Return (x, y) of the center of cell containing provided text 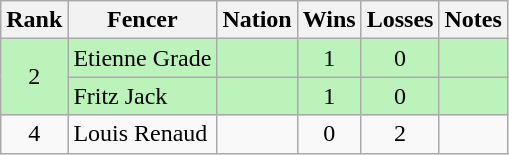
Fencer (142, 20)
Nation (257, 20)
4 (34, 134)
Rank (34, 20)
Louis Renaud (142, 134)
Fritz Jack (142, 96)
Notes (473, 20)
Losses (400, 20)
Etienne Grade (142, 58)
Wins (329, 20)
